Output the (x, y) coordinate of the center of the cell containing the given text.  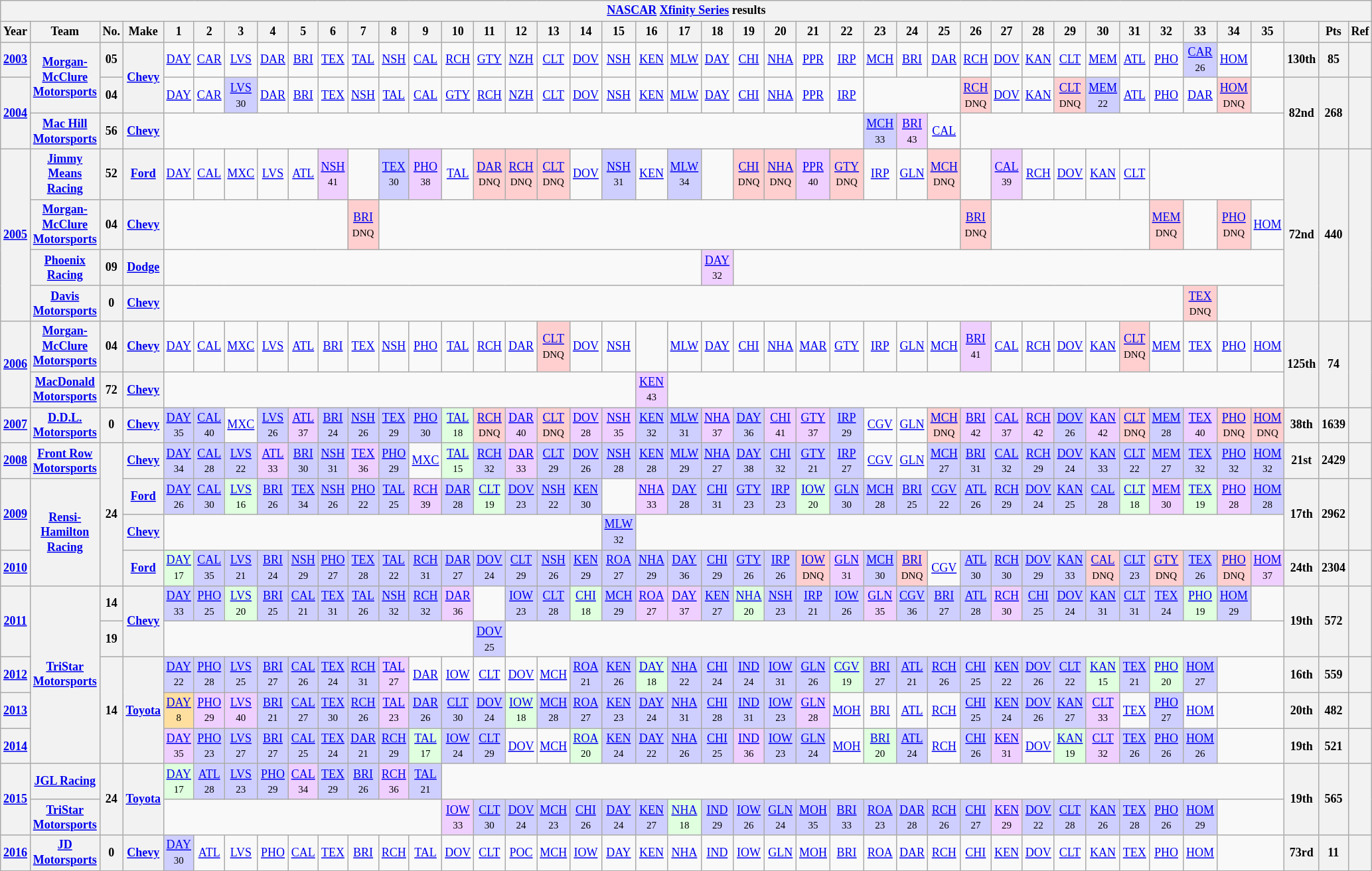
26 (976, 32)
CHIDNQ (749, 174)
IND29 (718, 817)
PPR40 (814, 174)
ROA20 (586, 746)
559 (1334, 674)
DAY26 (179, 497)
TEXDNQ (1200, 303)
LVS23 (241, 781)
CAL34 (303, 781)
NSH23 (781, 603)
KAN42 (1103, 426)
ROA (880, 853)
KEN23 (619, 710)
2009 (16, 514)
TAL17 (425, 746)
2013 (16, 710)
MCH33 (880, 131)
DAY18 (652, 674)
MOH35 (814, 817)
Team (65, 32)
2006 (16, 364)
BRI20 (880, 746)
TAL27 (394, 674)
16 (652, 32)
CHI28 (718, 710)
CAL37 (1007, 426)
PHO23 (209, 746)
LVS16 (241, 497)
CHI27 (976, 817)
IND24 (749, 674)
CGV19 (847, 674)
2011 (16, 621)
IRP26 (781, 568)
IOW18 (521, 710)
MEM30 (1166, 497)
CLT18 (1134, 497)
MAR (814, 347)
NSH28 (619, 461)
CAL25 (303, 746)
DAY37 (684, 603)
Davis Motorsports (65, 303)
GTY26 (749, 568)
05 (112, 60)
NHA22 (684, 674)
CAL21 (303, 603)
2 (209, 32)
DAY28 (684, 497)
2003 (16, 60)
33 (1200, 32)
GLN30 (847, 497)
MLW31 (684, 426)
56 (112, 131)
Pts (1334, 32)
ATL24 (912, 746)
PHO32 (1233, 461)
BRI33 (847, 817)
25 (944, 32)
KEN26 (619, 674)
CHI32 (781, 461)
TEX40 (1200, 426)
ATL26 (976, 497)
IOWDNQ (814, 568)
15 (619, 32)
LVS26 (273, 426)
Jimmy Means Racing (65, 174)
BRI21 (273, 710)
2004 (16, 113)
MCH30 (880, 568)
NSH35 (619, 426)
KEN30 (586, 497)
KEN32 (652, 426)
268 (1334, 113)
LVS40 (241, 710)
No. (112, 32)
RCH42 (1038, 426)
KAN19 (1070, 746)
23 (880, 32)
HOM26 (1200, 746)
GLN31 (847, 568)
CHI24 (718, 674)
38th (1302, 426)
2429 (1334, 461)
GTY37 (814, 426)
85 (1334, 60)
CHI31 (718, 497)
DAY34 (179, 461)
IND (718, 853)
CAL27 (303, 710)
DAR21 (364, 746)
2005 (16, 235)
Ref (1360, 32)
4 (273, 32)
IOW20 (814, 497)
CHI41 (781, 426)
CHI29 (718, 568)
CLT31 (1134, 603)
2962 (1334, 514)
2014 (16, 746)
73rd (1302, 853)
DOV29 (1038, 568)
GLN28 (814, 710)
RCH36 (394, 781)
NSH41 (333, 174)
1 (179, 32)
JGL Racing (65, 781)
20th (1302, 710)
KAN15 (1103, 674)
3 (241, 32)
CLT23 (1134, 568)
NSH29 (303, 568)
31 (1134, 32)
PHO22 (364, 497)
LVS25 (241, 674)
Phoenix Racing (65, 268)
72 (112, 390)
565 (1334, 799)
IOW24 (458, 746)
Rensi-Hamilton Racing (65, 532)
D.D.L. Motorsports (65, 426)
NHA31 (684, 710)
DAY38 (749, 461)
PHO30 (425, 426)
Mac Hill Motorsports (65, 131)
2012 (16, 674)
NHA29 (652, 568)
IRP27 (847, 461)
DAR27 (458, 568)
5 (303, 32)
20 (781, 32)
TAL21 (425, 781)
DARDNQ (490, 174)
NHA33 (652, 497)
PHO38 (425, 174)
NHA20 (749, 603)
482 (1334, 710)
BRI42 (976, 426)
DAY33 (179, 603)
KEN22 (1007, 674)
KAN25 (1070, 497)
MCH29 (619, 603)
DAR40 (521, 426)
32 (1166, 32)
LVS22 (241, 461)
IRP21 (814, 603)
28 (1038, 32)
TEX31 (333, 603)
29 (1070, 32)
22 (847, 32)
BRI30 (303, 461)
BRI31 (976, 461)
ATL30 (976, 568)
130th (1302, 60)
ROA21 (586, 674)
CAR26 (1200, 60)
LVS30 (241, 96)
21st (1302, 461)
82nd (1302, 113)
27 (1007, 32)
DOV22 (1038, 817)
MLW32 (619, 532)
TAL25 (394, 497)
DAY8 (179, 710)
30 (1103, 32)
NHADNQ (781, 174)
74 (1334, 364)
LVS21 (241, 568)
521 (1334, 746)
PHO20 (1166, 674)
BRI41 (976, 347)
35 (1268, 32)
ATL37 (303, 426)
KAN27 (1070, 710)
2304 (1334, 568)
34 (1233, 32)
CGV36 (912, 603)
DAR33 (521, 461)
10 (458, 32)
DAR26 (425, 710)
24th (1302, 568)
DAY32 (718, 268)
DOV23 (521, 497)
KEN31 (1007, 746)
TAL26 (364, 603)
NHA18 (684, 817)
IND36 (749, 746)
8 (394, 32)
HOM27 (1200, 674)
MLW29 (684, 461)
IRP23 (781, 497)
MEM27 (1166, 461)
MEM28 (1166, 426)
16th (1302, 674)
MCH27 (944, 461)
Make (143, 32)
MLW34 (684, 174)
MCH23 (554, 817)
PHO25 (209, 603)
TEX36 (364, 461)
CLT19 (490, 497)
TEX21 (1134, 674)
09 (112, 268)
TAL18 (458, 426)
NASCAR Xfinity Series results (686, 11)
KAN26 (1103, 817)
Dodge (143, 268)
TEX34 (303, 497)
CALDNQ (1103, 568)
ATL21 (912, 674)
52 (112, 174)
Year (16, 32)
LVS20 (241, 603)
KEN43 (652, 390)
NHA37 (718, 426)
CAL30 (209, 497)
MEMDNQ (1166, 224)
IND31 (749, 710)
TEX32 (1200, 461)
POC (521, 853)
12 (521, 32)
DAY30 (179, 853)
HOM28 (1268, 497)
GTY23 (749, 497)
DOV25 (490, 639)
ROA23 (880, 817)
CAL26 (303, 674)
NHA26 (684, 746)
IOW31 (781, 674)
IRP29 (847, 426)
CAL40 (209, 426)
9 (425, 32)
CLT33 (1103, 710)
ATL33 (273, 461)
72nd (1302, 235)
DAR36 (458, 603)
2010 (16, 568)
DOV28 (586, 426)
6 (333, 32)
18 (718, 32)
2016 (16, 853)
2015 (16, 799)
440 (1334, 235)
Front Row Motorsports (65, 461)
HOM32 (1268, 461)
IOW33 (458, 817)
PHO19 (1200, 603)
LVS27 (241, 746)
CAL32 (1007, 461)
KEN28 (652, 461)
1639 (1334, 426)
7 (364, 32)
2007 (16, 426)
CAL35 (209, 568)
GLN26 (814, 674)
CLT32 (1103, 746)
125th (1302, 364)
GTY21 (814, 461)
CHI18 (586, 603)
572 (1334, 621)
TAL15 (458, 461)
17 (684, 32)
KAN31 (1103, 603)
BRI43 (912, 131)
CAL39 (1007, 174)
TEX19 (1200, 497)
NSH32 (394, 603)
21 (814, 32)
NSH22 (554, 497)
17th (1302, 514)
MacDonald Motorsports (65, 390)
2008 (16, 461)
TAL22 (394, 568)
JD Motorsports (65, 853)
GLN35 (880, 603)
HOM37 (1268, 568)
RCH39 (425, 497)
13 (554, 32)
TAL23 (394, 710)
NHA27 (718, 461)
CGV22 (944, 497)
MEM22 (1103, 96)
